Return (X, Y) of the center of cell containing provided text 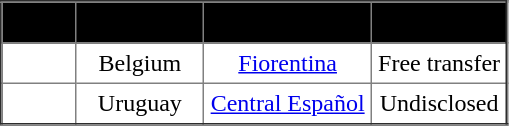
Nationality (140, 22)
Moving from (288, 22)
Uruguay (140, 104)
Belgium (140, 63)
Central Español (288, 104)
Free transfer (439, 63)
Name (39, 22)
Undisclosed (439, 104)
Fee (439, 22)
Fiorentina (288, 63)
